Pinpoint the cell where the given text exists, returning its (X, Y) midpoint coordinate. 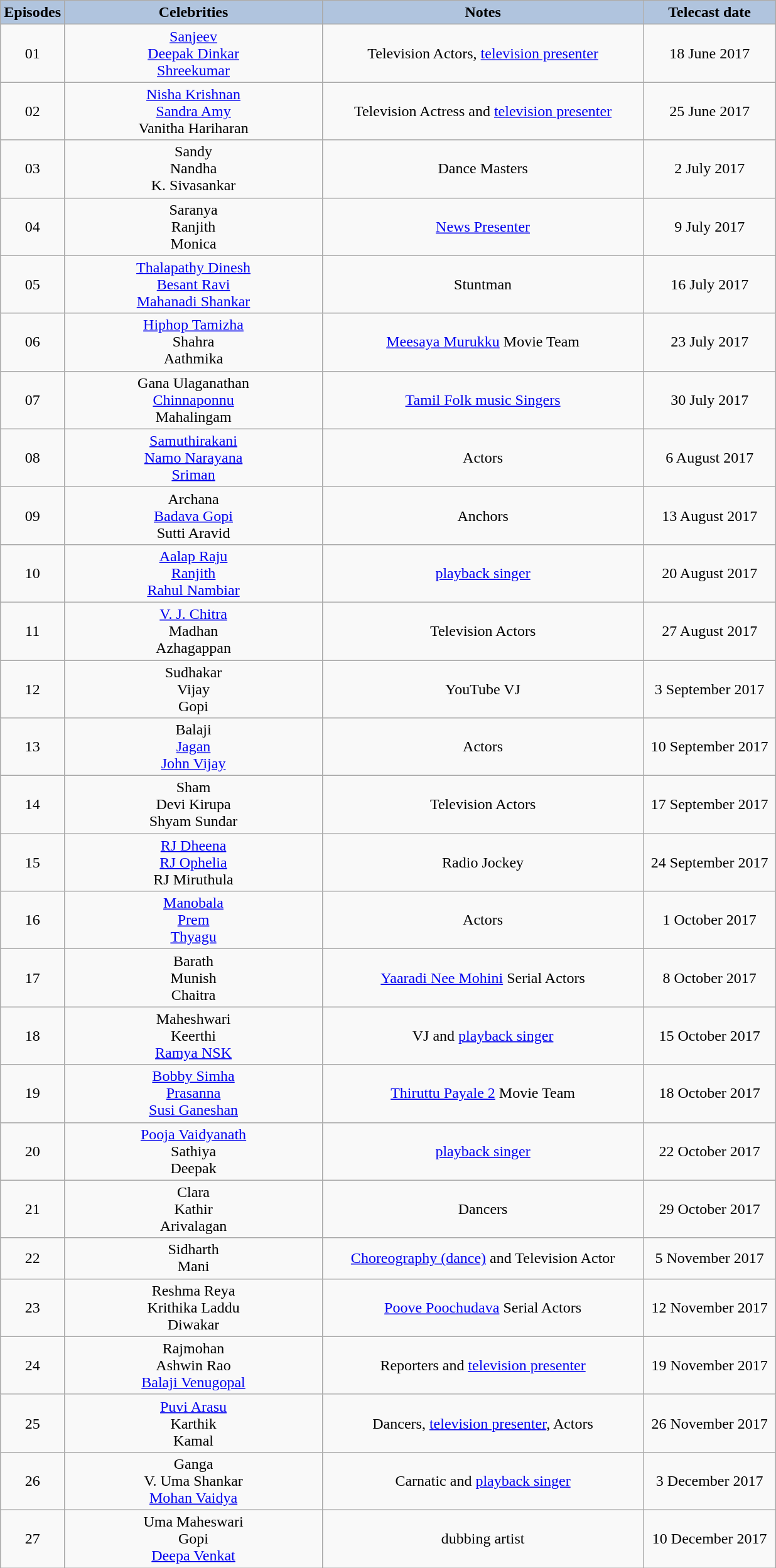
11 (33, 631)
13 August 2017 (709, 515)
Maheshwari Keerthi Ramya NSK (193, 1036)
3 December 2017 (709, 1481)
Poove Poochudava Serial Actors (483, 1308)
Stuntman (483, 284)
Rajmohan Ashwin Rao Balaji Venugopal (193, 1365)
Sham Devi Kirupa Shyam Sundar (193, 805)
27 (33, 1538)
17 September 2017 (709, 805)
Nisha Krishnan Sandra Amy Vanitha Hariharan (193, 111)
18 October 2017 (709, 1093)
Meesaya Murukku Movie Team (483, 342)
Gana Ulaganathan Chinnaponnu Mahalingam (193, 400)
04 (33, 227)
News Presenter (483, 227)
Anchors (483, 515)
5 November 2017 (709, 1258)
Sanjeev Deepak Dinkar Shreekumar (193, 53)
25 June 2017 (709, 111)
Hiphop Tamizha Shahra Aathmika (193, 342)
Pooja Vaidyanath Sathiya Deepak (193, 1151)
6 August 2017 (709, 458)
Radio Jockey (483, 862)
09 (33, 515)
3 September 2017 (709, 689)
08 (33, 458)
16 July 2017 (709, 284)
25 (33, 1423)
Yaaradi Nee Mohini Serial Actors (483, 978)
2 July 2017 (709, 169)
30 July 2017 (709, 400)
10 (33, 573)
VJ and playback singer (483, 1036)
Samuthirakani Namo Narayana Sriman (193, 458)
dubbing artist (483, 1538)
Bobby Simha Prasanna Susi Ganeshan (193, 1093)
8 October 2017 (709, 978)
23 (33, 1308)
20 (33, 1151)
05 (33, 284)
Balaji Jagan John Vijay (193, 747)
22 October 2017 (709, 1151)
17 (33, 978)
Choreography (dance) and Television Actor (483, 1258)
18 (33, 1036)
18 June 2017 (709, 53)
Carnatic and playback singer (483, 1481)
23 July 2017 (709, 342)
07 (33, 400)
22 (33, 1258)
Thalapathy Dinesh Besant Ravi Mahanadi Shankar (193, 284)
Dancers, television presenter, Actors (483, 1423)
Puvi Arasu Karthik Kamal (193, 1423)
Sandy Nandha K. Sivasankar (193, 169)
15 October 2017 (709, 1036)
16 (33, 920)
27 August 2017 (709, 631)
Notes (483, 13)
Clara Kathir Arivalagan (193, 1209)
20 August 2017 (709, 573)
26 (33, 1481)
Tamil Folk music Singers (483, 400)
19 November 2017 (709, 1365)
Saranya Ranjith Monica (193, 227)
1 October 2017 (709, 920)
10 December 2017 (709, 1538)
Celebrities (193, 13)
Archana Badava Gopi Sutti Aravid (193, 515)
29 October 2017 (709, 1209)
15 (33, 862)
9 July 2017 (709, 227)
12 (33, 689)
Sidharth Mani (193, 1258)
03 (33, 169)
24 (33, 1365)
Episodes (33, 13)
06 (33, 342)
Telecast date (709, 13)
RJ Dheena RJ Ophelia RJ Miruthula (193, 862)
Barath Munish Chaitra (193, 978)
Reporters and television presenter (483, 1365)
13 (33, 747)
21 (33, 1209)
26 November 2017 (709, 1423)
Reshma Reya Krithika Laddu Diwakar (193, 1308)
Dancers (483, 1209)
Dance Masters (483, 169)
Television Actress and television presenter (483, 111)
Thiruttu Payale 2 Movie Team (483, 1093)
Uma Maheswari Gopi Deepa Venkat (193, 1538)
01 (33, 53)
YouTube VJ (483, 689)
Aalap Raju Ranjith Rahul Nambiar (193, 573)
10 September 2017 (709, 747)
Ganga V. Uma Shankar Mohan Vaidya (193, 1481)
Sudhakar Vijay Gopi (193, 689)
19 (33, 1093)
14 (33, 805)
Television Actors, television presenter (483, 53)
12 November 2017 (709, 1308)
V. J. Chitra Madhan Azhagappan (193, 631)
Manobala Prem Thyagu (193, 920)
24 September 2017 (709, 862)
02 (33, 111)
